Return the (X, Y) coordinate for the center point of the cell that contains the specified text.  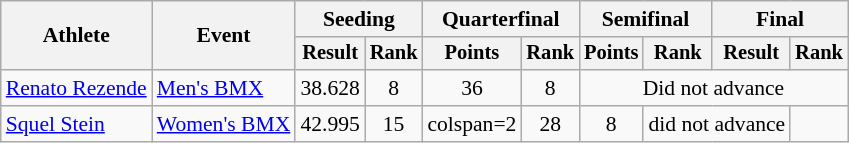
15 (394, 124)
36 (472, 88)
Event (224, 36)
colspan=2 (472, 124)
did not advance (716, 124)
Renato Rezende (76, 88)
38.628 (330, 88)
Men's BMX (224, 88)
42.995 (330, 124)
Squel Stein (76, 124)
Semifinal (646, 19)
Athlete (76, 36)
28 (550, 124)
Final (780, 19)
Did not advance (714, 88)
Seeding (358, 19)
Quarterfinal (500, 19)
Women's BMX (224, 124)
